Determine the [x, y] coordinate at the center of the cell enclosing the given text.  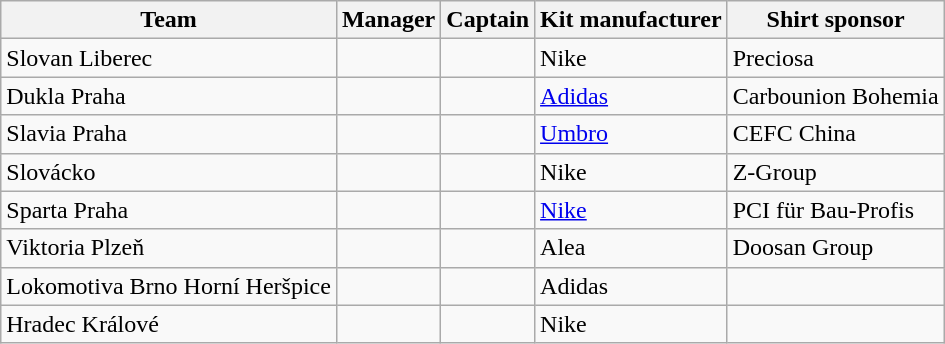
Carbounion Bohemia [836, 96]
Z-Group [836, 172]
Captain [488, 20]
Team [169, 20]
PCI für Bau-Profis [836, 210]
Umbro [632, 134]
Dukla Praha [169, 96]
Slovácko [169, 172]
Slavia Praha [169, 134]
Hradec Králové [169, 324]
Alea [632, 248]
Doosan Group [836, 248]
Lokomotiva Brno Horní Heršpice [169, 286]
Sparta Praha [169, 210]
Slovan Liberec [169, 58]
CEFC China [836, 134]
Shirt sponsor [836, 20]
Kit manufacturer [632, 20]
Viktoria Plzeň [169, 248]
Manager [388, 20]
Preciosa [836, 58]
